Return the [x, y] coordinate for the center point of the cell that contains the specified text.  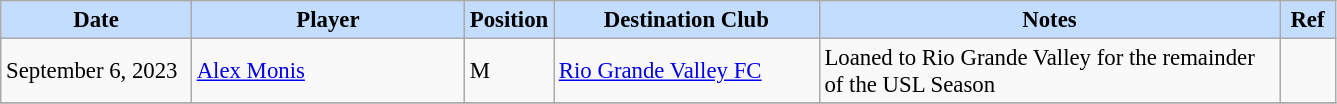
Position [508, 20]
Ref [1308, 20]
Player [328, 20]
Loaned to Rio Grande Valley for the remainder of the USL Season [1050, 72]
M [508, 72]
Rio Grande Valley FC [687, 72]
September 6, 2023 [96, 72]
Date [96, 20]
Notes [1050, 20]
Alex Monis [328, 72]
Destination Club [687, 20]
